From the cell containing the given text, extract its center point as (X, Y) coordinate. 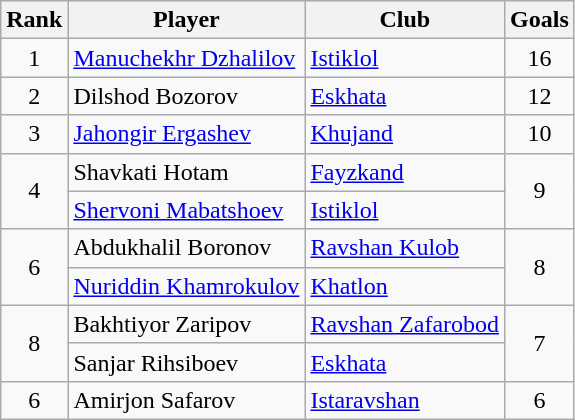
7 (540, 343)
16 (540, 58)
1 (34, 58)
12 (540, 96)
Manuchekhr Dzhalilov (186, 58)
Istaravshan (405, 400)
Rank (34, 20)
Bakhtiyor Zaripov (186, 324)
3 (34, 134)
Dilshod Bozorov (186, 96)
2 (34, 96)
Abdukhalil Boronov (186, 248)
Ravshan Zafarobod (405, 324)
10 (540, 134)
9 (540, 191)
Fayzkand (405, 172)
Khujand (405, 134)
Ravshan Kulob (405, 248)
Shavkati Hotam (186, 172)
Sanjar Rihsiboev (186, 362)
Amirjon Safarov (186, 400)
Nuriddin Khamrokulov (186, 286)
Player (186, 20)
Goals (540, 20)
Shervoni Mabatshoev (186, 210)
Khatlon (405, 286)
4 (34, 191)
Club (405, 20)
Jahongir Ergashev (186, 134)
